Return the [x, y] coordinate for the center point of the cell that contains the specified text.  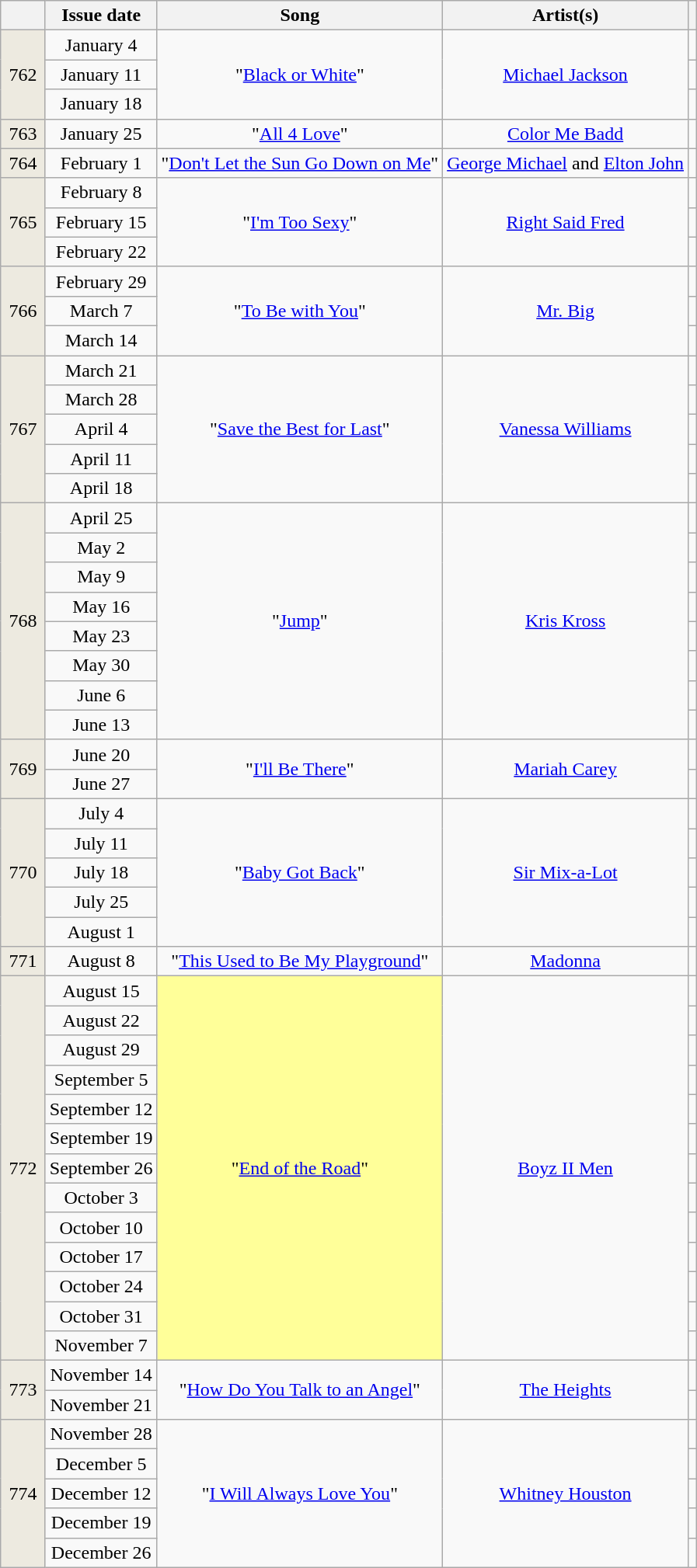
April 18 [101, 488]
November 14 [101, 1375]
The Heights [566, 1390]
January 4 [101, 45]
August 1 [101, 932]
February 22 [101, 252]
December 26 [101, 1552]
Kris Kross [566, 621]
January 25 [101, 134]
Mr. Big [566, 311]
July 11 [101, 843]
May 16 [101, 607]
772 [23, 1168]
December 5 [101, 1464]
766 [23, 311]
September 5 [101, 1080]
April 11 [101, 459]
June 20 [101, 754]
July 18 [101, 873]
773 [23, 1390]
April 4 [101, 429]
"Save the Best for Last" [300, 429]
768 [23, 621]
763 [23, 134]
774 [23, 1493]
"I'll Be There" [300, 769]
Madonna [566, 961]
April 25 [101, 518]
May 23 [101, 636]
769 [23, 769]
February 29 [101, 281]
November 28 [101, 1434]
Artist(s) [566, 16]
March 7 [101, 311]
764 [23, 163]
June 13 [101, 725]
Color Me Badd [566, 134]
February 15 [101, 222]
October 31 [101, 1316]
October 3 [101, 1198]
March 28 [101, 400]
Song [300, 16]
March 14 [101, 340]
771 [23, 961]
762 [23, 75]
September 19 [101, 1139]
"Jump" [300, 621]
June 6 [101, 695]
"This Used to Be My Playground" [300, 961]
August 29 [101, 1050]
August 15 [101, 991]
February 1 [101, 163]
May 2 [101, 548]
"Baby Got Back" [300, 872]
Vanessa Williams [566, 429]
August 22 [101, 1020]
"To Be with You" [300, 311]
Boyz II Men [566, 1168]
"Black or White" [300, 75]
September 26 [101, 1168]
December 12 [101, 1493]
November 7 [101, 1346]
Michael Jackson [566, 75]
January 11 [101, 75]
770 [23, 872]
November 21 [101, 1405]
December 19 [101, 1523]
March 21 [101, 370]
"I Will Always Love You" [300, 1493]
Mariah Carey [566, 769]
"All 4 Love" [300, 134]
George Michael and Elton John [566, 163]
May 30 [101, 666]
Sir Mix-a-Lot [566, 872]
767 [23, 429]
February 8 [101, 193]
"How Do You Talk to an Angel" [300, 1390]
October 10 [101, 1227]
October 17 [101, 1257]
Whitney Houston [566, 1493]
"Don't Let the Sun Go Down on Me" [300, 163]
"I'm Too Sexy" [300, 222]
October 24 [101, 1286]
Right Said Fred [566, 222]
765 [23, 222]
June 27 [101, 784]
"End of the Road" [300, 1168]
September 12 [101, 1109]
May 9 [101, 577]
January 18 [101, 104]
Issue date [101, 16]
August 8 [101, 961]
July 4 [101, 813]
July 25 [101, 902]
